Find where the given text appears and provide that cell's center as [x, y] coordinate. 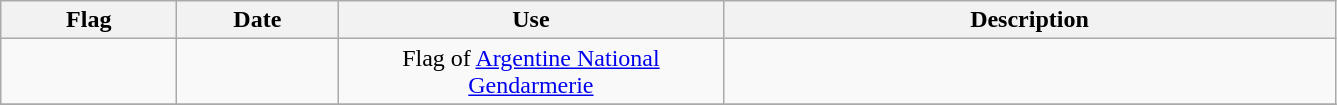
Use [531, 20]
Flag [89, 20]
Flag of Argentine National Gendarmerie [531, 72]
Date [258, 20]
Description [1030, 20]
